Find where the given text appears and provide that cell's center as (x, y) coordinate. 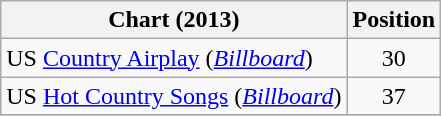
US Country Airplay (Billboard) (174, 58)
US Hot Country Songs (Billboard) (174, 96)
Chart (2013) (174, 20)
30 (394, 58)
Position (394, 20)
37 (394, 96)
